Return the (X, Y) coordinate for the center point of the cell that contains the specified text.  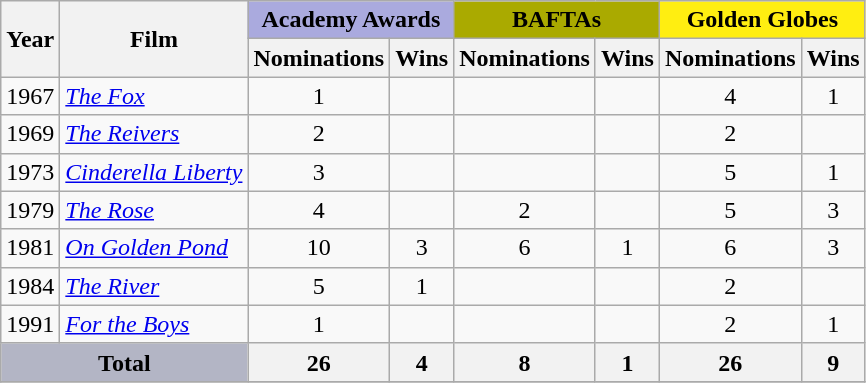
Total (124, 362)
On Golden Pond (154, 248)
The Reivers (154, 134)
Cinderella Liberty (154, 172)
Film (154, 39)
8 (525, 362)
The Rose (154, 210)
1981 (30, 248)
9 (833, 362)
Academy Awards (351, 20)
Year (30, 39)
1979 (30, 210)
1967 (30, 96)
The Fox (154, 96)
1984 (30, 286)
The River (154, 286)
1969 (30, 134)
1991 (30, 324)
BAFTAs (557, 20)
Golden Globes (762, 20)
10 (319, 248)
For the Boys (154, 324)
1973 (30, 172)
